Detect which cell encompasses the target text, then output its [x, y] center coordinate. 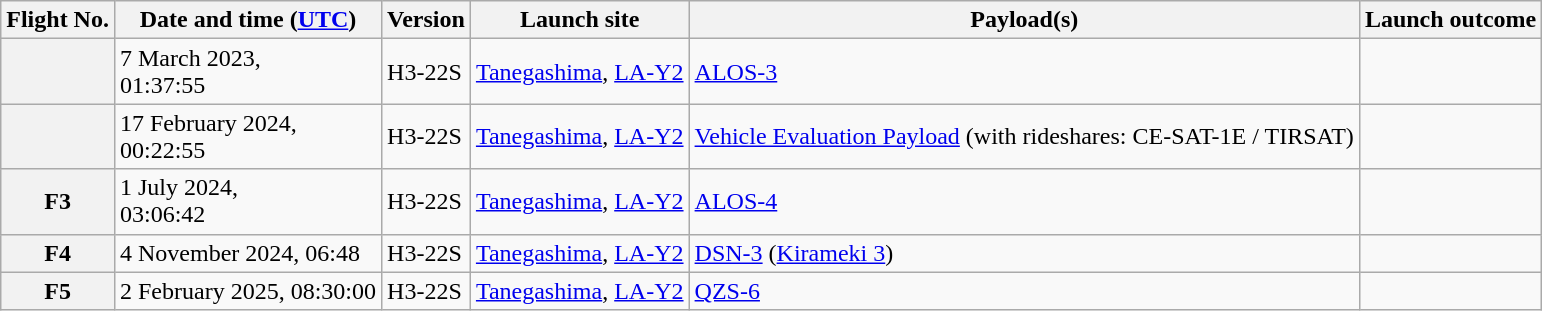
4 November 2024, 06:48 [248, 253]
Launch outcome [1450, 20]
17 February 2024,00:22:55 [248, 136]
Vehicle Evaluation Payload (with rideshares: CE-SAT-1E / TIRSAT) [1024, 136]
ALOS-4 [1024, 202]
Payload(s) [1024, 20]
F4 [58, 253]
Date and time (UTC) [248, 20]
DSN-3 (Kirameki 3) [1024, 253]
Launch site [580, 20]
ALOS-3 [1024, 72]
F3 [58, 202]
F5 [58, 291]
Version [426, 20]
7 March 2023,01:37:55 [248, 72]
1 July 2024,03:06:42 [248, 202]
Flight No. [58, 20]
QZS-6 [1024, 291]
2 February 2025, 08:30:00 [248, 291]
